For the text-containing cell, return its midpoint in [X, Y] coordinate format. 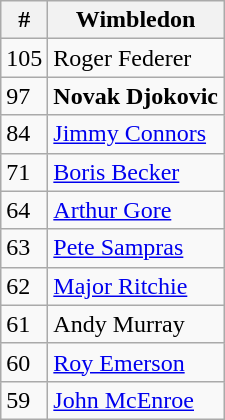
105 [24, 58]
Major Ritchie [136, 286]
Roger Federer [136, 58]
59 [24, 400]
84 [24, 134]
97 [24, 96]
John McEnroe [136, 400]
Arthur Gore [136, 210]
Boris Becker [136, 172]
61 [24, 324]
Pete Sampras [136, 248]
60 [24, 362]
62 [24, 286]
# [24, 20]
Andy Murray [136, 324]
71 [24, 172]
Roy Emerson [136, 362]
63 [24, 248]
64 [24, 210]
Novak Djokovic [136, 96]
Jimmy Connors [136, 134]
Wimbledon [136, 20]
